Pinpoint the cell where the given text exists, returning its (X, Y) midpoint coordinate. 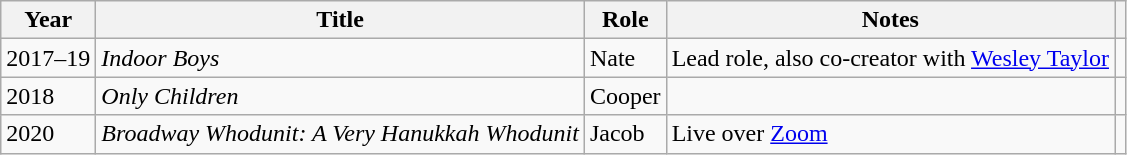
Nate (625, 58)
Broadway Whodunit: A Very Hanukkah Whodunit (340, 134)
Notes (890, 20)
Role (625, 20)
Year (48, 20)
Live over Zoom (890, 134)
Indoor Boys (340, 58)
2018 (48, 96)
Only Children (340, 96)
Jacob (625, 134)
2020 (48, 134)
2017–19 (48, 58)
Title (340, 20)
Cooper (625, 96)
Lead role, also co-creator with Wesley Taylor (890, 58)
